Extract the [X, Y] coordinate from the center of the cell holding the provided text.  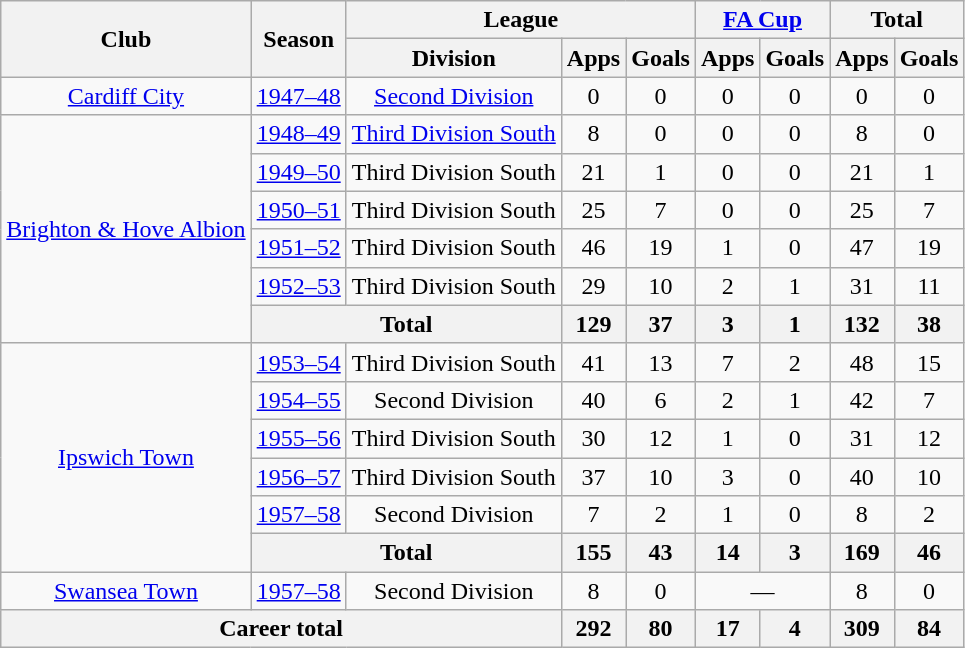
League [520, 20]
1948–49 [298, 134]
1952–53 [298, 286]
11 [929, 286]
38 [929, 324]
Cardiff City [126, 96]
309 [862, 629]
41 [593, 362]
13 [661, 362]
1950–51 [298, 210]
43 [661, 553]
1951–52 [298, 248]
1953–54 [298, 362]
Division [454, 58]
Club [126, 39]
1956–57 [298, 477]
6 [661, 400]
Brighton & Hove Albion [126, 229]
Ipswich Town [126, 457]
129 [593, 324]
17 [727, 629]
30 [593, 438]
292 [593, 629]
Season [298, 39]
14 [727, 553]
42 [862, 400]
47 [862, 248]
Career total [282, 629]
1949–50 [298, 172]
48 [862, 362]
4 [795, 629]
15 [929, 362]
— [762, 591]
155 [593, 553]
84 [929, 629]
80 [661, 629]
1947–48 [298, 96]
1955–56 [298, 438]
1954–55 [298, 400]
169 [862, 553]
132 [862, 324]
FA Cup [762, 20]
29 [593, 286]
Swansea Town [126, 591]
